Determine the (x, y) coordinate at the center of the cell enclosing the given text.  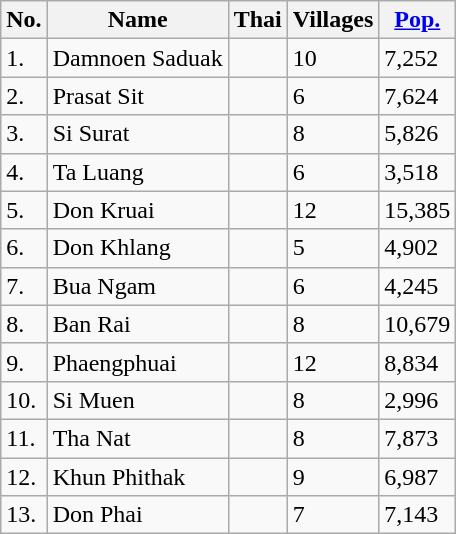
Khun Phithak (138, 477)
8,834 (418, 362)
Villages (333, 20)
10. (24, 400)
12. (24, 477)
Ban Rai (138, 324)
1. (24, 58)
4,245 (418, 286)
Phaengphuai (138, 362)
Si Surat (138, 134)
7. (24, 286)
7,873 (418, 438)
Bua Ngam (138, 286)
Thai (258, 20)
3. (24, 134)
10 (333, 58)
2. (24, 96)
9. (24, 362)
4. (24, 172)
5 (333, 248)
No. (24, 20)
13. (24, 515)
Don Phai (138, 515)
Si Muen (138, 400)
2,996 (418, 400)
15,385 (418, 210)
Don Khlang (138, 248)
Tha Nat (138, 438)
7,624 (418, 96)
8. (24, 324)
Pop. (418, 20)
Prasat Sit (138, 96)
5. (24, 210)
6,987 (418, 477)
6. (24, 248)
Don Kruai (138, 210)
3,518 (418, 172)
7 (333, 515)
10,679 (418, 324)
5,826 (418, 134)
Damnoen Saduak (138, 58)
7,252 (418, 58)
9 (333, 477)
4,902 (418, 248)
Name (138, 20)
Ta Luang (138, 172)
11. (24, 438)
7,143 (418, 515)
